Search for the cell housing the specified text and yield its [X, Y] center coordinate. 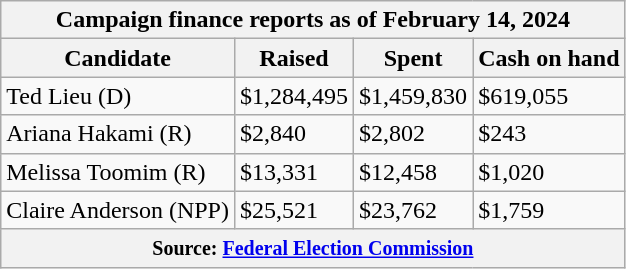
Raised [294, 58]
$1,284,495 [294, 96]
$25,521 [294, 210]
$2,840 [294, 134]
$1,020 [549, 172]
$619,055 [549, 96]
$1,459,830 [414, 96]
Cash on hand [549, 58]
Campaign finance reports as of February 14, 2024 [313, 20]
Ariana Hakami (R) [118, 134]
Ted Lieu (D) [118, 96]
$13,331 [294, 172]
$1,759 [549, 210]
Claire Anderson (NPP) [118, 210]
Melissa Toomim (R) [118, 172]
$243 [549, 134]
$23,762 [414, 210]
$2,802 [414, 134]
Candidate [118, 58]
$12,458 [414, 172]
Source: Federal Election Commission [313, 248]
Spent [414, 58]
